Scan for the cell matching the given text and deliver its (x, y) coordinate at center. 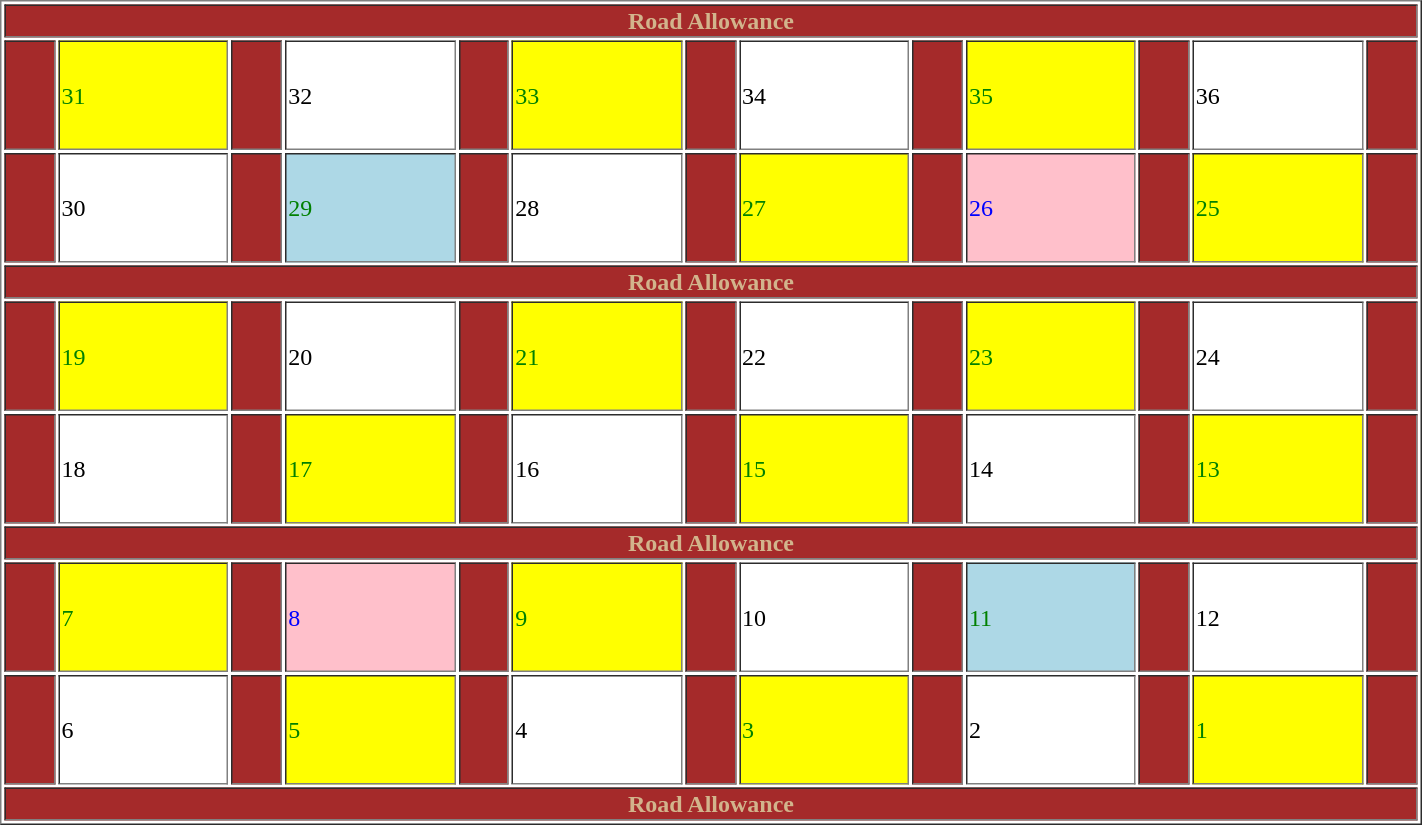
27 (824, 208)
7 (143, 617)
5 (370, 730)
15 (824, 469)
2 (1051, 730)
6 (143, 730)
28 (597, 208)
19 (143, 357)
25 (1278, 208)
18 (143, 469)
22 (824, 357)
9 (597, 617)
17 (370, 469)
12 (1278, 617)
30 (143, 208)
33 (597, 95)
20 (370, 357)
34 (824, 95)
24 (1278, 357)
11 (1051, 617)
13 (1278, 469)
36 (1278, 95)
8 (370, 617)
26 (1051, 208)
10 (824, 617)
14 (1051, 469)
16 (597, 469)
4 (597, 730)
23 (1051, 357)
3 (824, 730)
21 (597, 357)
31 (143, 95)
29 (370, 208)
35 (1051, 95)
1 (1278, 730)
32 (370, 95)
